For the text-containing cell, return its midpoint in (x, y) coordinate format. 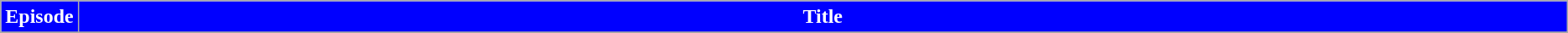
Title (823, 17)
Episode (39, 17)
